Return the [X, Y] coordinate for the center point of the cell that contains the specified text.  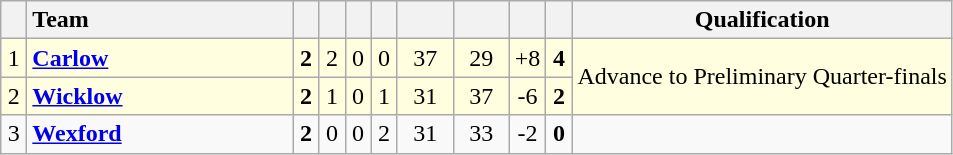
Carlow [160, 58]
Qualification [762, 20]
Wicklow [160, 96]
3 [14, 134]
4 [559, 58]
29 [481, 58]
Advance to Preliminary Quarter-finals [762, 77]
33 [481, 134]
-2 [528, 134]
Team [160, 20]
Wexford [160, 134]
+8 [528, 58]
-6 [528, 96]
